Identify which cell holds the provided text, then report its (x, y) central coordinate. 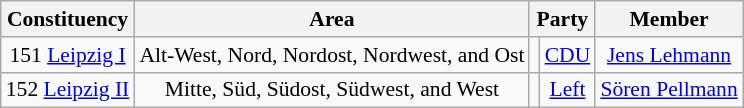
Party (562, 19)
151 Leipzig I (68, 55)
Mitte, Süd, Südost, Südwest, and West (332, 90)
Sören Pellmann (668, 90)
Left (568, 90)
Constituency (68, 19)
152 Leipzig II (68, 90)
Member (668, 19)
Area (332, 19)
Jens Lehmann (668, 55)
Alt-West, Nord, Nordost, Nordwest, and Ost (332, 55)
CDU (568, 55)
